Pinpoint the cell where the given text exists, returning its (X, Y) midpoint coordinate. 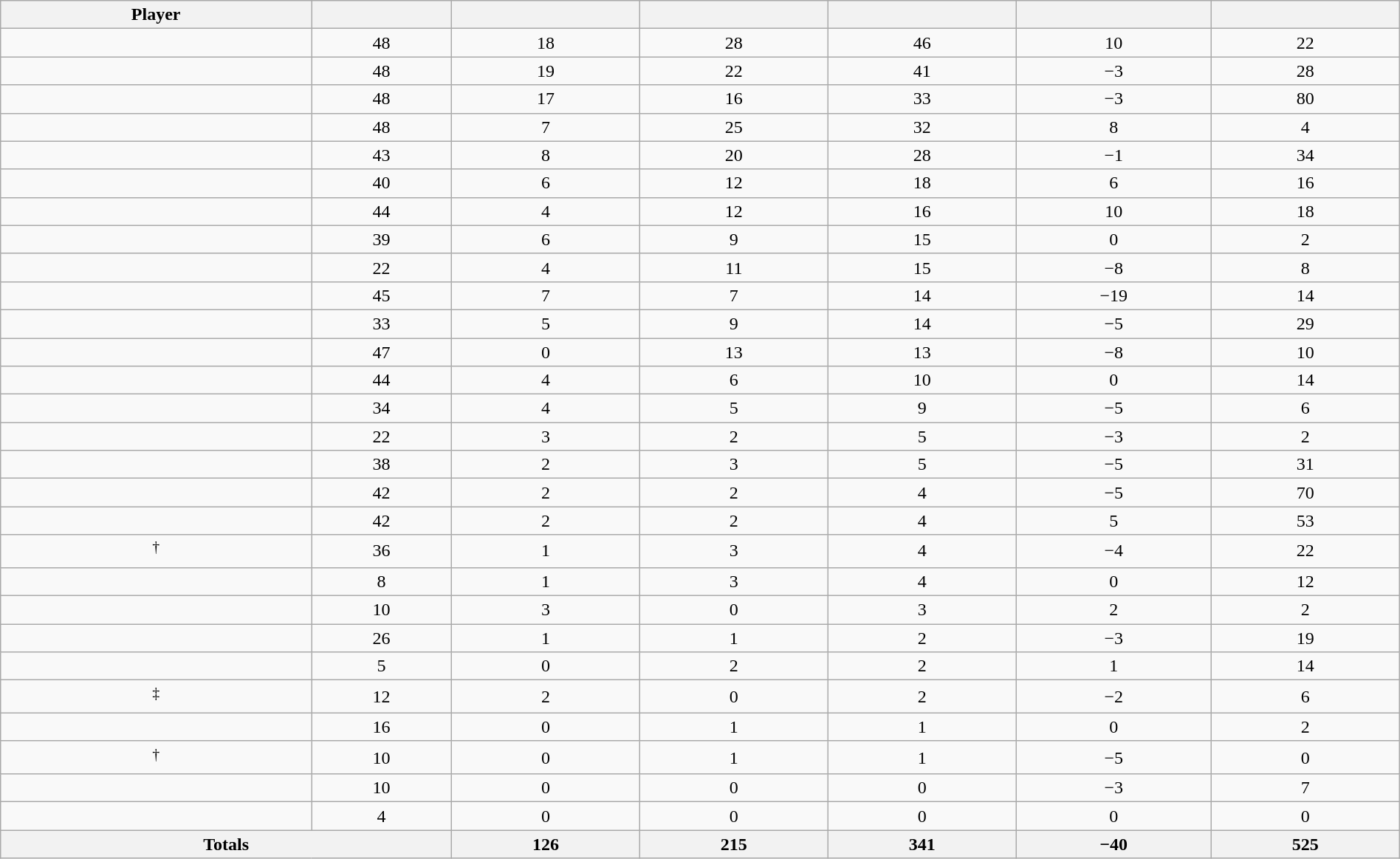
32 (922, 127)
11 (734, 267)
−40 (1114, 844)
Player (157, 15)
−2 (1114, 697)
45 (382, 295)
215 (734, 844)
−19 (1114, 295)
525 (1305, 844)
80 (1305, 99)
47 (382, 352)
20 (734, 155)
29 (1305, 324)
43 (382, 155)
17 (546, 99)
53 (1305, 521)
40 (382, 183)
38 (382, 465)
‡ (157, 697)
26 (382, 638)
25 (734, 127)
−1 (1114, 155)
70 (1305, 493)
341 (922, 844)
Totals (226, 844)
39 (382, 239)
126 (546, 844)
36 (382, 551)
31 (1305, 465)
−4 (1114, 551)
41 (922, 71)
46 (922, 43)
